Pinpoint the cell where the given text exists, returning its (x, y) midpoint coordinate. 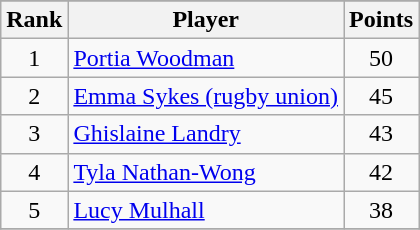
Portia Woodman (206, 58)
2 (34, 96)
Emma Sykes (rugby union) (206, 96)
Tyla Nathan-Wong (206, 172)
Ghislaine Landry (206, 134)
Player (206, 20)
4 (34, 172)
43 (382, 134)
5 (34, 210)
42 (382, 172)
45 (382, 96)
50 (382, 58)
38 (382, 210)
Points (382, 20)
1 (34, 58)
Rank (34, 20)
Lucy Mulhall (206, 210)
3 (34, 134)
